Return [X, Y] of the center of cell containing provided text 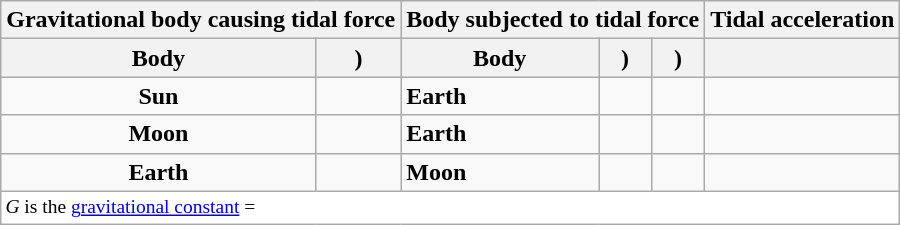
G is the gravitational constant = [450, 208]
Sun [158, 96]
Tidal acceleration [802, 20]
Gravitational body causing tidal force [201, 20]
Body subjected to tidal force [553, 20]
